Pinpoint the cell where the given text exists, returning its (x, y) midpoint coordinate. 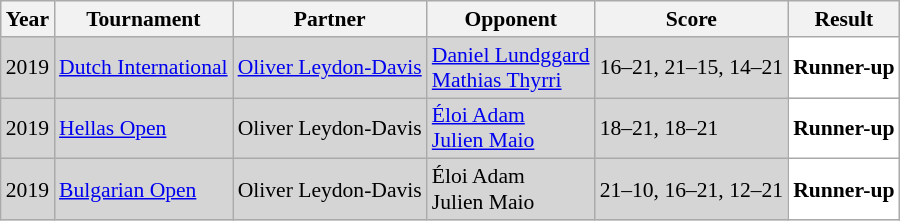
Daniel Lundggard Mathias Thyrri (511, 68)
Result (844, 19)
Score (692, 19)
18–21, 18–21 (692, 128)
Opponent (511, 19)
Hellas Open (144, 128)
Bulgarian Open (144, 190)
Tournament (144, 19)
Partner (330, 19)
16–21, 21–15, 14–21 (692, 68)
21–10, 16–21, 12–21 (692, 190)
Dutch International (144, 68)
Year (28, 19)
